Scan for the cell matching the given text and deliver its (x, y) coordinate at center. 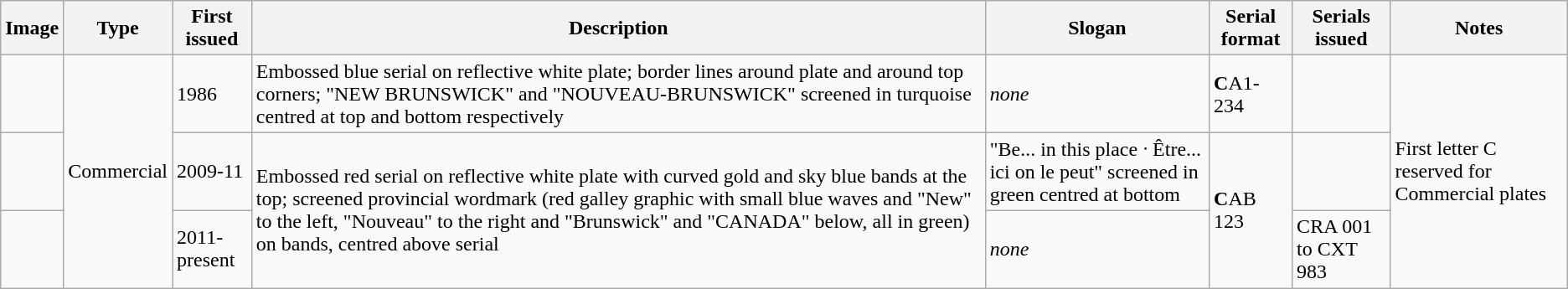
First issued (213, 28)
CA1-234 (1251, 94)
Slogan (1097, 28)
Description (618, 28)
"Be... in this place ᐧ Être... ici on le peut" screened in green centred at bottom (1097, 172)
Type (118, 28)
CRA 001 to CXT 983 (1342, 249)
Serial format (1251, 28)
Commercial (118, 172)
CAB 123 (1251, 210)
Notes (1479, 28)
1986 (213, 94)
Image (32, 28)
2009-11 (213, 172)
Serials issued (1342, 28)
2011-present (213, 249)
First letter C reserved for Commercial plates (1479, 172)
